Output the (x, y) coordinate of the center of the cell containing the given text.  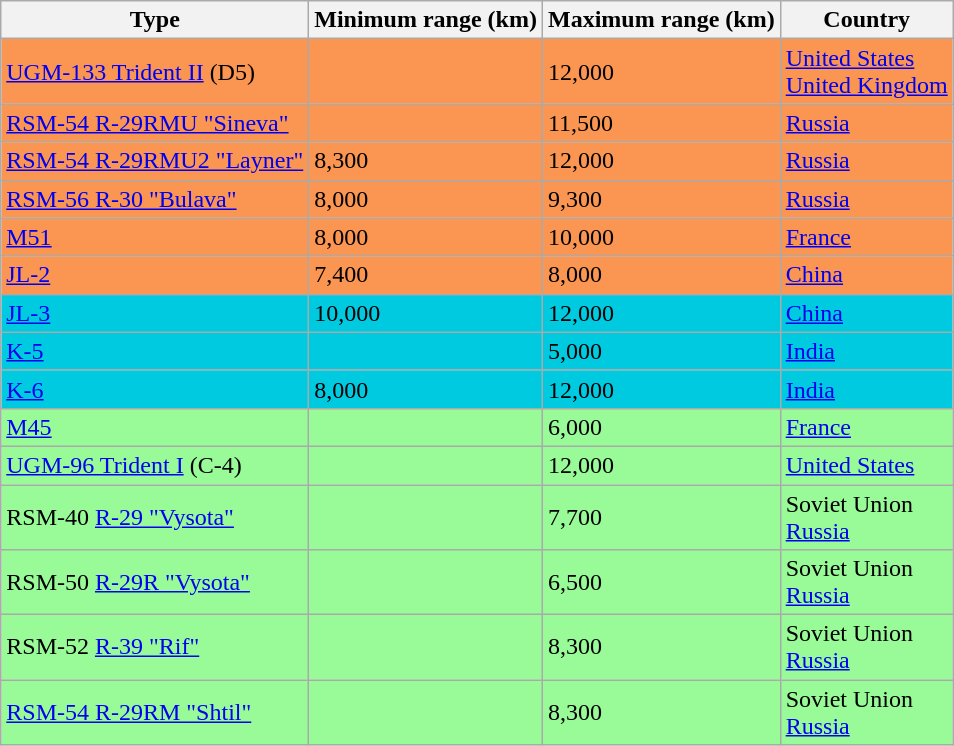
RSM-50 R-29R "Vysota" (155, 582)
6,500 (661, 582)
JL-2 (155, 275)
RSM-54 R-29RM "Shtil" (155, 712)
Country (866, 20)
RSM-52 R-39 "Rif" (155, 648)
K-5 (155, 351)
7,700 (661, 516)
RSM-56 R-30 "Bulava" (155, 199)
9,300 (661, 199)
Minimum range (km) (426, 20)
UGM-96 Trident I (C-4) (155, 465)
K-6 (155, 389)
United States (866, 465)
Maximum range (km) (661, 20)
6,000 (661, 427)
RSM-54 R-29RMU2 "Layner" (155, 161)
UGM-133 Trident II (D5) (155, 72)
11,500 (661, 123)
5,000 (661, 351)
M51 (155, 237)
M45 (155, 427)
United States United Kingdom (866, 72)
RSM-54 R-29RMU "Sineva" (155, 123)
Type (155, 20)
RSM-40 R-29 "Vysota" (155, 516)
JL-3 (155, 313)
7,400 (426, 275)
